Return [x, y] of the center of cell containing provided text 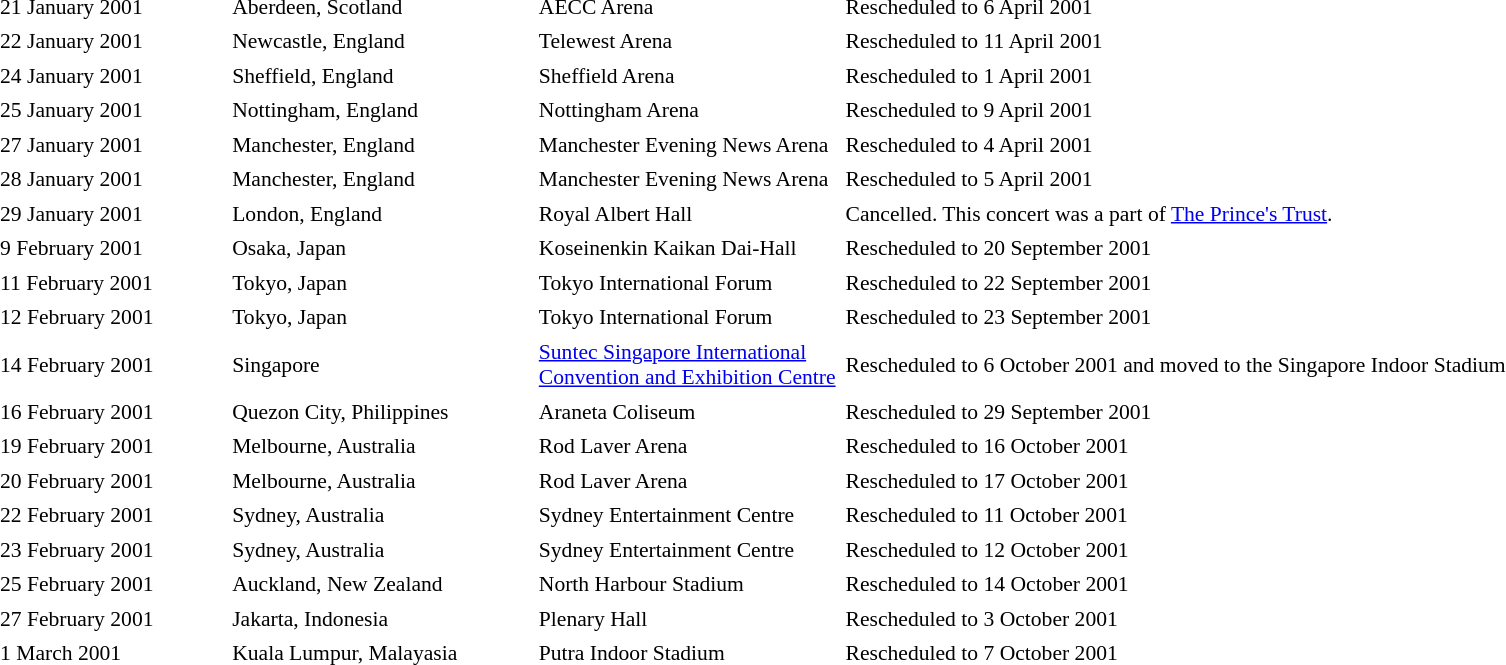
Singapore [381, 364]
London, England [381, 214]
Osaka, Japan [381, 248]
Sheffield Arena [688, 76]
Jakarta, Indonesia [381, 619]
Royal Albert Hall [688, 214]
Nottingham Arena [688, 110]
Plenary Hall [688, 619]
Sheffield, England [381, 76]
Telewest Arena [688, 42]
Quezon City, Philippines [381, 412]
Newcastle, England [381, 42]
Koseinenkin Kaikan Dai-Hall [688, 248]
North Harbour Stadium [688, 584]
Auckland, New Zealand [381, 584]
Araneta Coliseum [688, 412]
Suntec Singapore International Convention and Exhibition Centre [688, 364]
Nottingham, England [381, 110]
